From the cell containing the given text, extract its center point as (X, Y) coordinate. 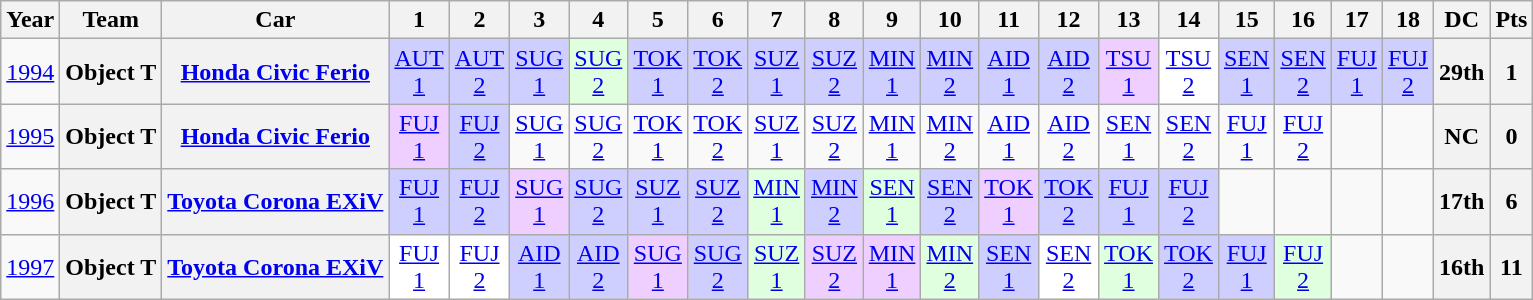
4 (598, 20)
TSU1 (1129, 72)
Year (30, 20)
14 (1189, 20)
DC (1461, 20)
Team (111, 20)
AUT2 (479, 72)
16 (1303, 20)
17 (1356, 20)
29th (1461, 72)
Car (276, 20)
3 (540, 20)
15 (1246, 20)
1997 (30, 266)
16th (1461, 266)
17th (1461, 202)
1994 (30, 72)
Pts (1512, 20)
1996 (30, 202)
TSU2 (1189, 72)
NC (1461, 136)
7 (777, 20)
13 (1129, 20)
12 (1069, 20)
9 (892, 20)
0 (1512, 136)
10 (950, 20)
18 (1408, 20)
2 (479, 20)
5 (658, 20)
8 (834, 20)
AUT1 (419, 72)
1995 (30, 136)
